From the cell containing the given text, extract its center point as (X, Y) coordinate. 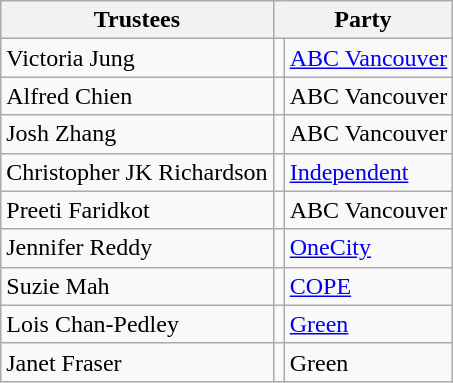
Party (363, 20)
COPE (368, 286)
OneCity (368, 248)
Trustees (137, 20)
Preeti Faridkot (137, 210)
Victoria Jung (137, 58)
Jennifer Reddy (137, 248)
Suzie Mah (137, 286)
Independent (368, 172)
Lois Chan-Pedley (137, 324)
Christopher JK Richardson (137, 172)
Janet Fraser (137, 362)
Josh Zhang (137, 134)
Alfred Chien (137, 96)
